For the text-containing cell, return its midpoint in [X, Y] coordinate format. 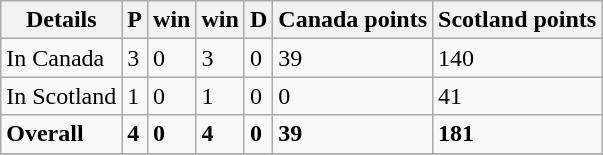
P [135, 20]
181 [518, 134]
Canada points [353, 20]
Details [62, 20]
41 [518, 96]
Scotland points [518, 20]
D [258, 20]
In Scotland [62, 96]
In Canada [62, 58]
Overall [62, 134]
140 [518, 58]
